Search for the cell housing the specified text and yield its (x, y) center coordinate. 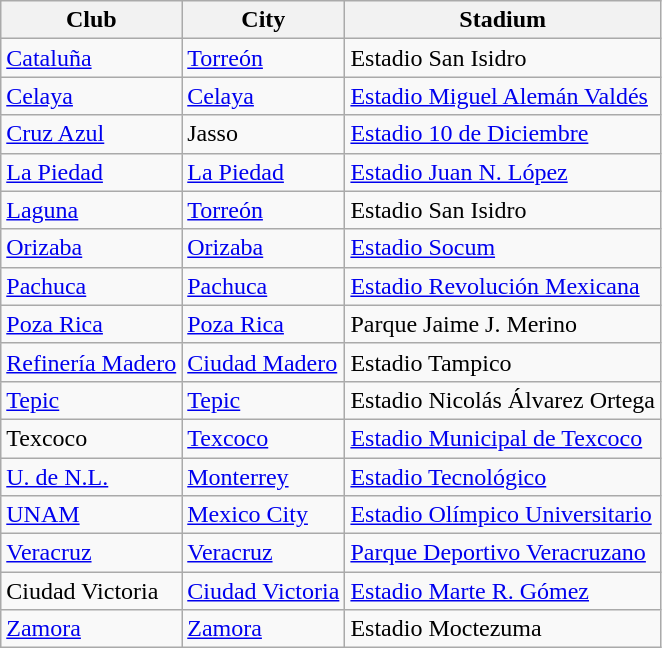
Parque Deportivo Veracruzano (503, 553)
Estadio Juan N. López (503, 172)
Parque Jaime J. Merino (503, 324)
Club (92, 20)
Cataluña (92, 58)
U. de N.L. (92, 477)
Cruz Azul (92, 134)
UNAM (92, 515)
Estadio 10 de Diciembre (503, 134)
Estadio Municipal de Texcoco (503, 438)
Mexico City (264, 515)
Estadio Miguel Alemán Valdés (503, 96)
Stadium (503, 20)
Estadio Marte R. Gómez (503, 591)
Ciudad Madero (264, 362)
Estadio Revolución Mexicana (503, 286)
Jasso (264, 134)
Estadio Moctezuma (503, 629)
Estadio Tecnológico (503, 477)
Laguna (92, 210)
Estadio Tampico (503, 362)
Refinería Madero (92, 362)
City (264, 20)
Estadio Nicolás Álvarez Ortega (503, 400)
Estadio Socum (503, 248)
Monterrey (264, 477)
Estadio Olímpico Universitario (503, 515)
